Determine the (X, Y) coordinate at the center of the cell enclosing the given text.  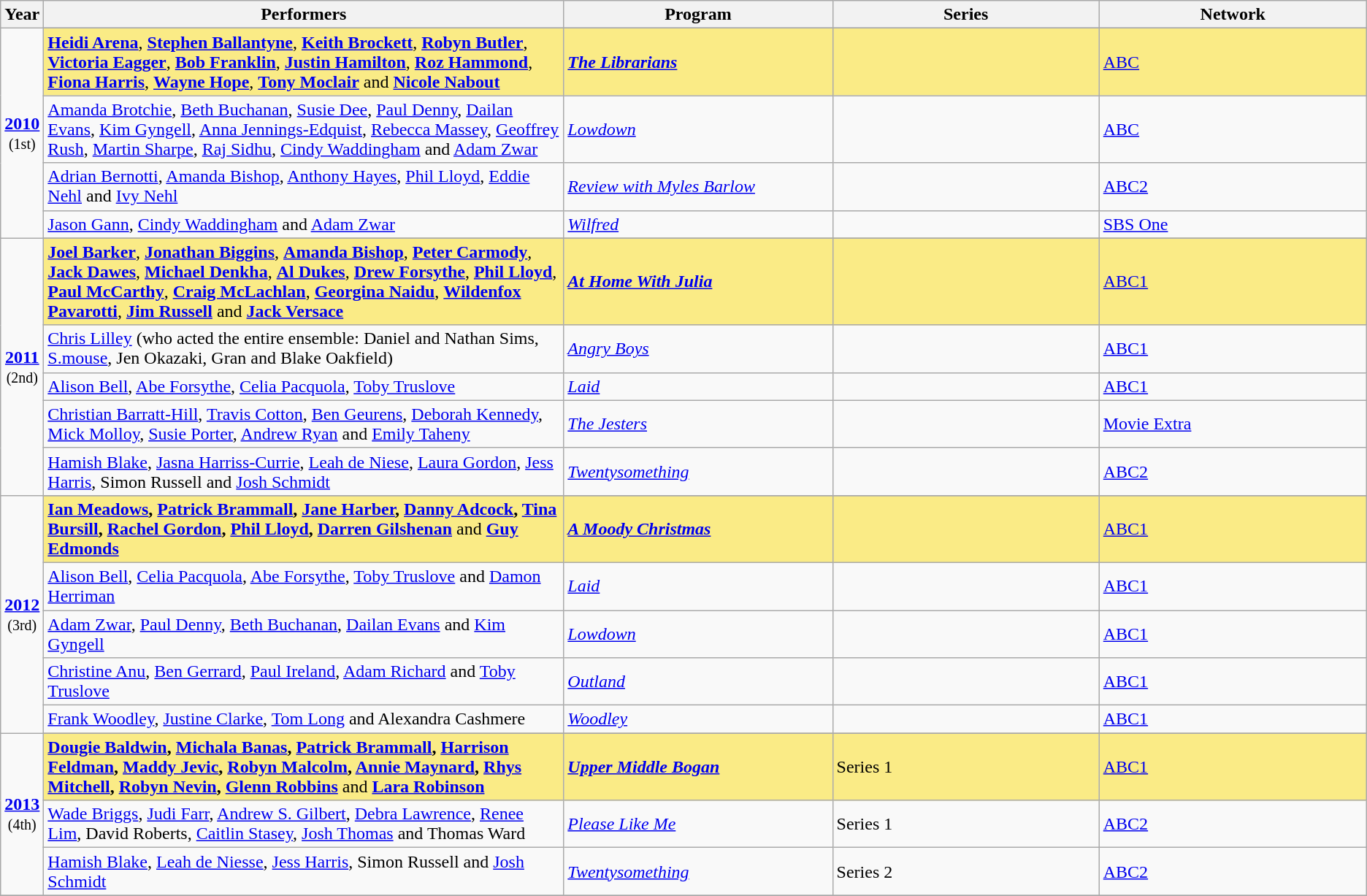
Program (698, 15)
The Jesters (698, 424)
Series (965, 15)
Series 2 (965, 872)
Adrian Bernotti, Amanda Bishop, Anthony Hayes, Phil Lloyd, Eddie Nehl and Ivy Nehl (304, 187)
Performers (304, 15)
2010(1st) (22, 133)
Year (22, 15)
Network (1233, 15)
Chris Lilley (who acted the entire ensemble: Daniel and Nathan Sims, S.mouse, Jen Okazaki, Gran and Blake Oakfield) (304, 349)
Upper Middle Bogan (698, 767)
Review with Myles Barlow (698, 187)
2013(4th) (22, 814)
Woodley (698, 719)
Movie Extra (1233, 424)
SBS One (1233, 224)
Outland (698, 682)
Alison Bell, Abe Forsythe, Celia Pacquola, Toby Truslove (304, 386)
Adam Zwar, Paul Denny, Beth Buchanan, Dailan Evans and Kim Gyngell (304, 634)
Angry Boys (698, 349)
Wade Briggs, Judi Farr, Andrew S. Gilbert, Debra Lawrence, Renee Lim, David Roberts, Caitlin Stasey, Josh Thomas and Thomas Ward (304, 824)
Hamish Blake, Leah de Niesse, Jess Harris, Simon Russell and Josh Schmidt (304, 872)
Please Like Me (698, 824)
A Moody Christmas (698, 529)
2011(2nd) (22, 367)
Christine Anu, Ben Gerrard, Paul Ireland, Adam Richard and Toby Truslove (304, 682)
Christian Barratt-Hill, Travis Cotton, Ben Geurens, Deborah Kennedy, Mick Molloy, Susie Porter, Andrew Ryan and Emily Taheny (304, 424)
Ian Meadows, Patrick Brammall, Jane Harber, Danny Adcock, Tina Bursill, Rachel Gordon, Phil Lloyd, Darren Gilshenan and Guy Edmonds (304, 529)
Alison Bell, Celia Pacquola, Abe Forsythe, Toby Truslove and Damon Herriman (304, 586)
Hamish Blake, Jasna Harriss-Currie, Leah de Niese, Laura Gordon, Jess Harris, Simon Russell and Josh Schmidt (304, 472)
At Home With Julia (698, 282)
Wilfred (698, 224)
Jason Gann, Cindy Waddingham and Adam Zwar (304, 224)
The Librarians (698, 62)
Frank Woodley, Justine Clarke, Tom Long and Alexandra Cashmere (304, 719)
2012(3rd) (22, 613)
